Pinpoint the cell where the given text exists, returning its [X, Y] midpoint coordinate. 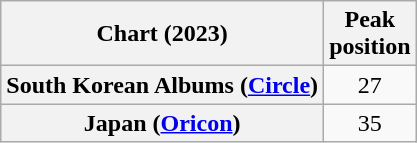
35 [370, 123]
Peakposition [370, 34]
27 [370, 85]
South Korean Albums (Circle) [162, 85]
Chart (2023) [162, 34]
Japan (Oricon) [162, 123]
